Return (X, Y) of the center of cell containing provided text 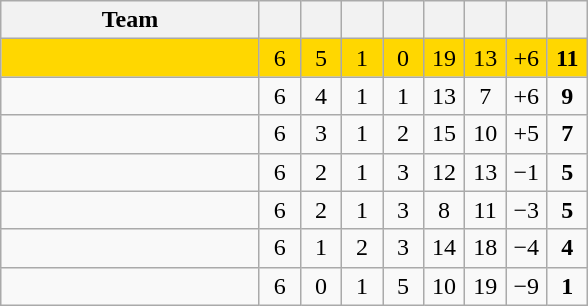
−1 (526, 172)
9 (568, 96)
12 (444, 172)
18 (486, 248)
+5 (526, 134)
15 (444, 134)
14 (444, 248)
Team (130, 20)
−3 (526, 210)
8 (444, 210)
−4 (526, 248)
−9 (526, 286)
